Identify which cell holds the provided text, then report its (X, Y) central coordinate. 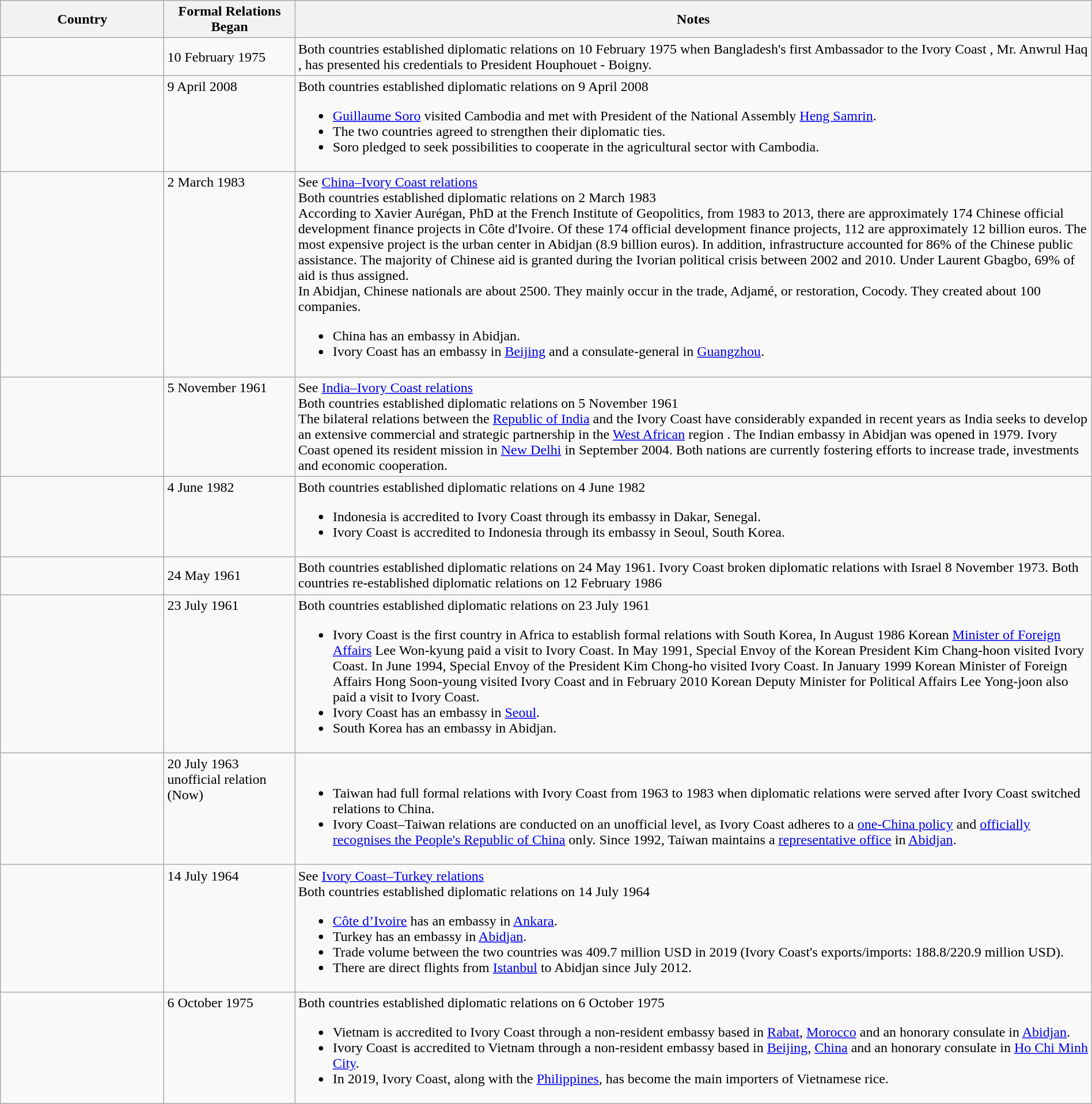
Notes (693, 20)
23 July 1961 (229, 674)
4 June 1982 (229, 517)
6 October 1975 (229, 1048)
20 July 1963 unofficial relation (Now) (229, 809)
14 July 1964 (229, 928)
10 February 1975 (229, 56)
24 May 1961 (229, 576)
Formal Relations Began (229, 20)
5 November 1961 (229, 426)
Country (82, 20)
9 April 2008 (229, 123)
2 March 1983 (229, 274)
